Pinpoint the cell where the given text exists, returning its [x, y] midpoint coordinate. 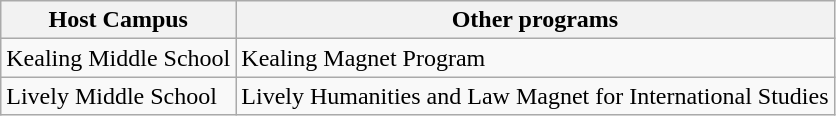
Kealing Middle School [118, 58]
Lively Middle School [118, 96]
Other programs [535, 20]
Kealing Magnet Program [535, 58]
Host Campus [118, 20]
Lively Humanities and Law Magnet for International Studies [535, 96]
